Capture the cell that displays the provided text and extract its [X, Y] central coordinate. 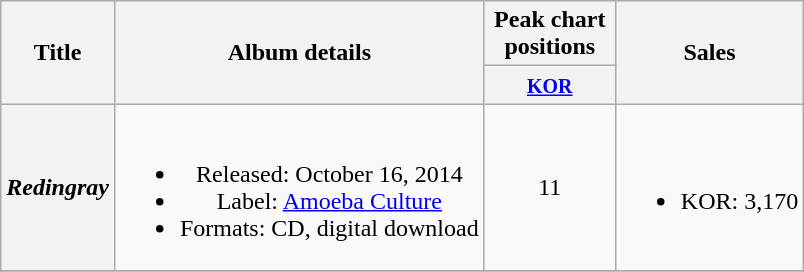
KOR: 3,170 [709, 188]
Redingray [58, 188]
Title [58, 52]
11 [550, 188]
Released: October 16, 2014Label: Amoeba CultureFormats: CD, digital download [299, 188]
Peak chart positions [550, 34]
Album details [299, 52]
Sales [709, 52]
KOR [550, 85]
